Scan for the cell matching the given text and deliver its (X, Y) coordinate at center. 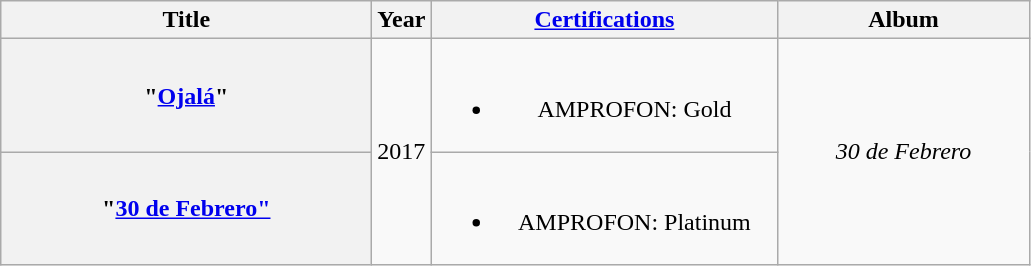
Album (904, 20)
AMPROFON: Gold (604, 96)
AMPROFON: Platinum (604, 208)
"30 de Febrero" (186, 208)
Year (402, 20)
"Ojalá" (186, 96)
2017 (402, 152)
Title (186, 20)
30 de Febrero (904, 152)
Certifications (604, 20)
